Return the (X, Y) coordinate for the center point of the cell that contains the specified text.  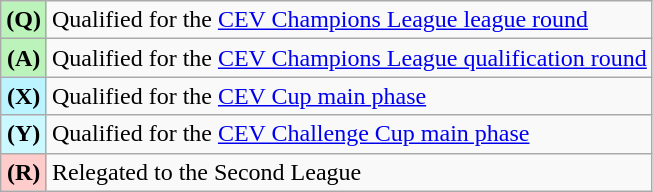
(Y) (24, 134)
Qualified for the CEV Cup main phase (349, 96)
Qualified for the CEV Champions League qualification round (349, 58)
Qualified for the CEV Challenge Cup main phase (349, 134)
Qualified for the CEV Champions League league round (349, 20)
(Q) (24, 20)
(X) (24, 96)
(A) (24, 58)
Relegated to the Second League (349, 172)
(R) (24, 172)
